Return [x, y] of the center of cell containing provided text 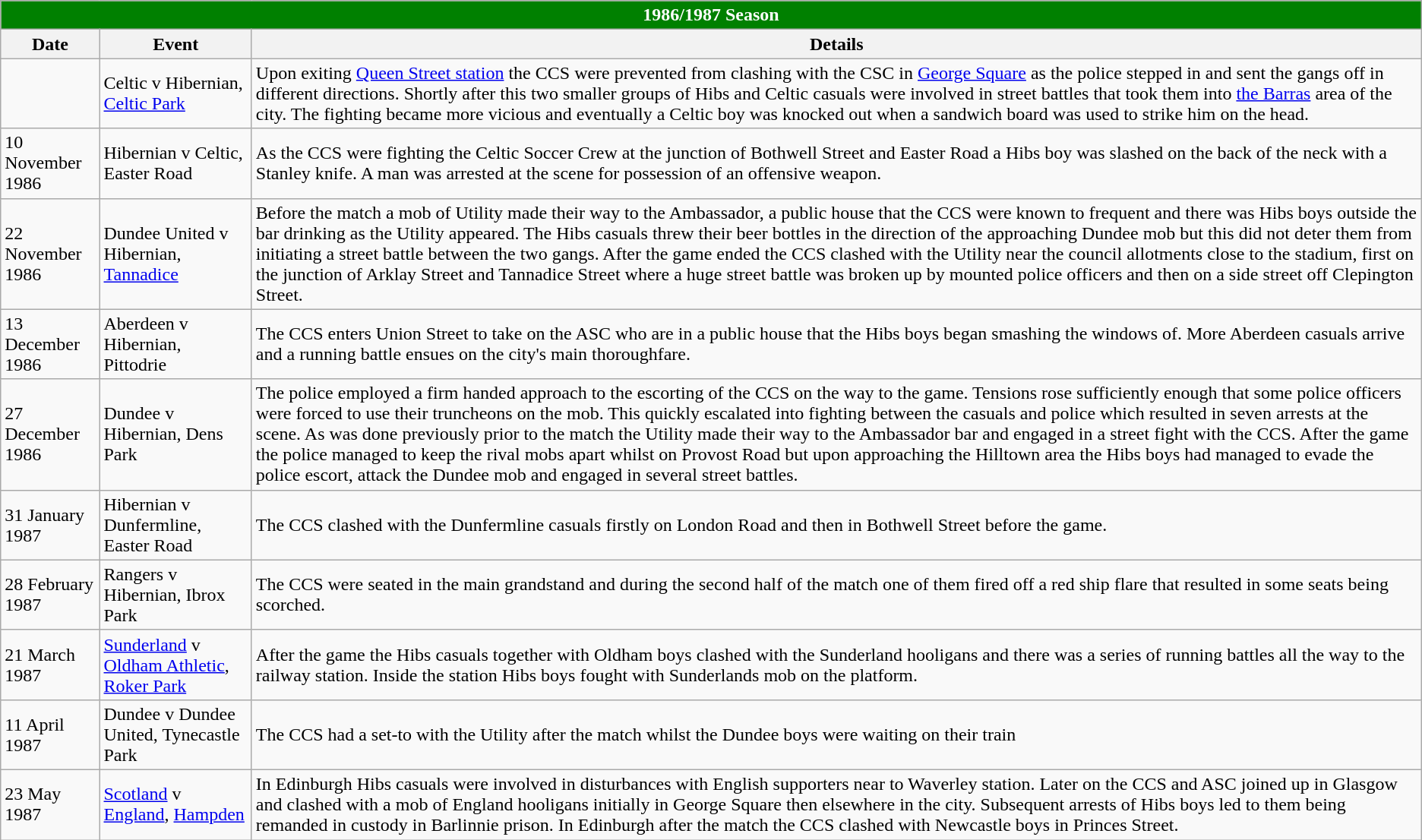
23 May 1987 [50, 804]
Event [175, 44]
Celtic v Hibernian, Celtic Park [175, 93]
Hibernian v Celtic, Easter Road [175, 163]
13 December 1986 [50, 344]
Aberdeen v Hibernian, Pittodrie [175, 344]
11 April 1987 [50, 734]
Details [836, 44]
Hibernian v Dunfermline, Easter Road [175, 525]
The CCS had a set-to with the Utility after the match whilst the Dundee boys were waiting on their train [836, 734]
Dundee United v Hibernian, Tannadice [175, 254]
22 November 1986 [50, 254]
1986/1987 Season [711, 15]
Date [50, 44]
31 January 1987 [50, 525]
Rangers v Hibernian, Ibrox Park [175, 595]
Dundee v Hibernian, Dens Park [175, 434]
21 March 1987 [50, 665]
The CCS clashed with the Dunfermline casuals firstly on London Road and then in Bothwell Street before the game. [836, 525]
28 February 1987 [50, 595]
Sunderland v Oldham Athletic, Roker Park [175, 665]
Dundee v Dundee United, Tynecastle Park [175, 734]
10 November 1986 [50, 163]
27 December 1986 [50, 434]
Scotland v England, Hampden [175, 804]
